Scan for the cell matching the given text and deliver its (x, y) coordinate at center. 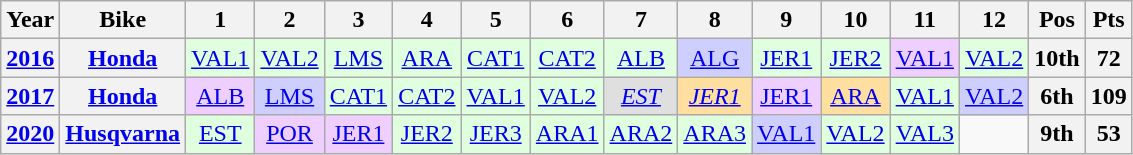
10th (1057, 58)
3 (358, 20)
4 (427, 20)
9 (786, 20)
ARA1 (567, 134)
8 (715, 20)
ALG (715, 58)
11 (924, 20)
Year (30, 20)
2 (290, 20)
72 (1108, 58)
POR (290, 134)
6th (1057, 96)
6 (567, 20)
Pos (1057, 20)
1 (220, 20)
9th (1057, 134)
VAL3 (924, 134)
ARA3 (715, 134)
109 (1108, 96)
ARA2 (641, 134)
Bike (123, 20)
7 (641, 20)
2016 (30, 58)
5 (496, 20)
10 (856, 20)
12 (994, 20)
2017 (30, 96)
Pts (1108, 20)
53 (1108, 134)
JER3 (496, 134)
Husqvarna (123, 134)
2020 (30, 134)
